Scan for the cell matching the given text and deliver its [x, y] coordinate at center. 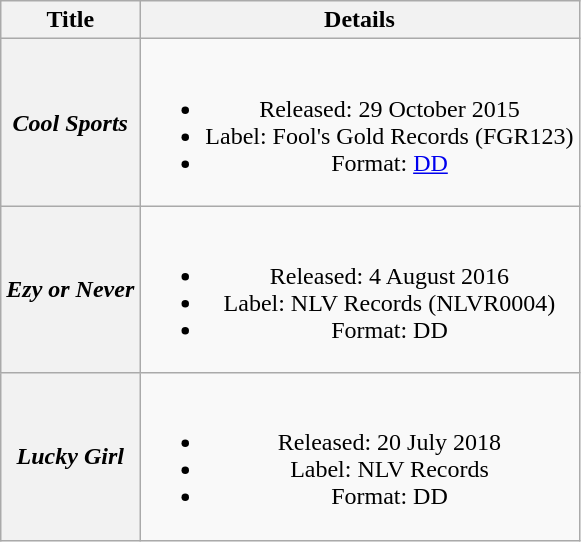
Released: 20 July 2018Label: NLV RecordsFormat: DD [360, 456]
Ezy or Never [70, 290]
Title [70, 20]
Cool Sports [70, 122]
Details [360, 20]
Lucky Girl [70, 456]
Released: 4 August 2016Label: NLV Records (NLVR0004)Format: DD [360, 290]
Released: 29 October 2015Label: Fool's Gold Records (FGR123)Format: DD [360, 122]
